From the cell containing the given text, extract its center point as (X, Y) coordinate. 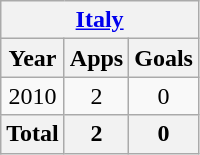
2010 (33, 96)
Year (33, 58)
Total (33, 134)
Italy (100, 20)
Goals (164, 58)
Apps (96, 58)
